Extract the (X, Y) coordinate from the center of the cell holding the provided text.  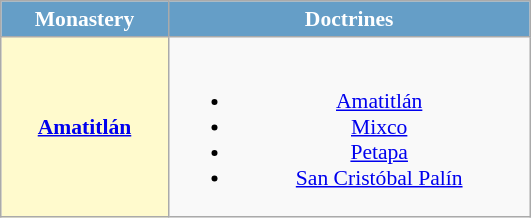
Doctrines (349, 19)
AmatitlánMixcoPetapaSan Cristóbal Palín (349, 128)
Amatitlán (85, 128)
Monastery (85, 19)
